Return the [X, Y] coordinate for the center point of the cell that contains the specified text.  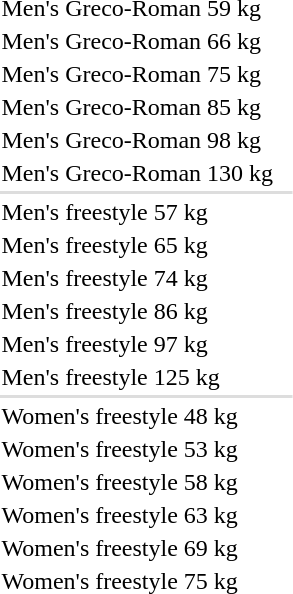
Men's freestyle 65 kg [138, 245]
Men's freestyle 74 kg [138, 278]
Women's freestyle 69 kg [138, 548]
Women's freestyle 58 kg [138, 482]
Women's freestyle 48 kg [138, 416]
Women's freestyle 53 kg [138, 449]
Men's Greco-Roman 66 kg [138, 41]
Men's freestyle 125 kg [138, 377]
Men's freestyle 97 kg [138, 344]
Men's freestyle 57 kg [138, 212]
Men's Greco-Roman 130 kg [138, 173]
Men's Greco-Roman 85 kg [138, 107]
Men's Greco-Roman 98 kg [138, 140]
Men's freestyle 86 kg [138, 311]
Women's freestyle 63 kg [138, 515]
Men's Greco-Roman 75 kg [138, 74]
